Determine the (X, Y) coordinate at the center of the cell enclosing the given text.  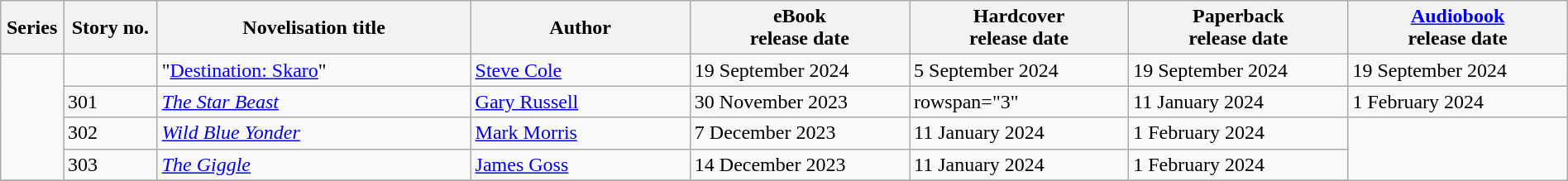
Audiobook release date (1457, 28)
Wild Blue Yonder (314, 133)
Series (32, 28)
Hardcoverrelease date (1019, 28)
Story no. (111, 28)
301 (111, 102)
rowspan="3" (1019, 102)
Novelisation title (314, 28)
eBookrelease date (799, 28)
302 (111, 133)
7 December 2023 (799, 133)
14 December 2023 (799, 164)
5 September 2024 (1019, 70)
The Star Beast (314, 102)
"Destination: Skaro" (314, 70)
Gary Russell (581, 102)
Paperbackrelease date (1239, 28)
30 November 2023 (799, 102)
Author (581, 28)
The Giggle (314, 164)
James Goss (581, 164)
303 (111, 164)
Steve Cole (581, 70)
Mark Morris (581, 133)
